Determine the [X, Y] coordinate at the center of the cell enclosing the given text.  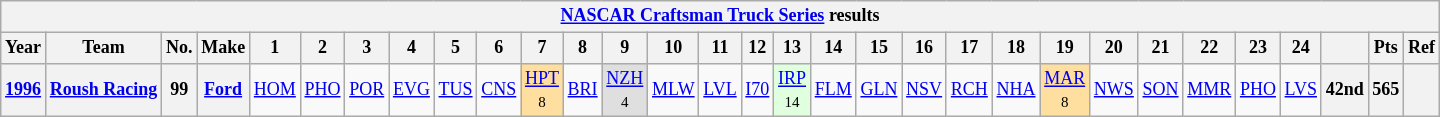
MAR8 [1065, 90]
42nd [1344, 90]
14 [833, 48]
23 [1258, 48]
7 [542, 48]
RCH [969, 90]
CNS [499, 90]
22 [1210, 48]
NASCAR Craftsman Truck Series results [720, 16]
POR [367, 90]
6 [499, 48]
18 [1016, 48]
Pts [1386, 48]
Team [103, 48]
HPT8 [542, 90]
1996 [24, 90]
13 [792, 48]
12 [758, 48]
IRP14 [792, 90]
21 [1160, 48]
24 [1300, 48]
1 [274, 48]
2 [322, 48]
Year [24, 48]
MLW [674, 90]
Ford [224, 90]
NHA [1016, 90]
8 [582, 48]
5 [456, 48]
15 [879, 48]
565 [1386, 90]
10 [674, 48]
9 [625, 48]
Roush Racing [103, 90]
99 [180, 90]
LVS [1300, 90]
BRI [582, 90]
19 [1065, 48]
I70 [758, 90]
LVL [720, 90]
16 [924, 48]
Ref [1422, 48]
NZH4 [625, 90]
11 [720, 48]
HOM [274, 90]
No. [180, 48]
MMR [1210, 90]
3 [367, 48]
NSV [924, 90]
FLM [833, 90]
17 [969, 48]
SON [1160, 90]
EVG [412, 90]
20 [1114, 48]
4 [412, 48]
Make [224, 48]
TUS [456, 90]
NWS [1114, 90]
GLN [879, 90]
